From the cell containing the given text, extract its center point as (X, Y) coordinate. 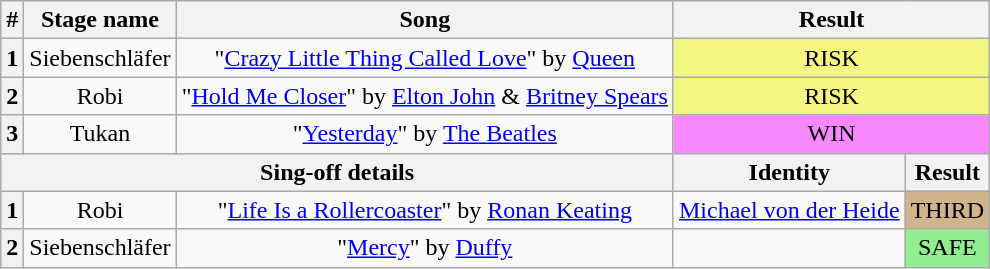
"Hold Me Closer" by Elton John & Britney Spears (424, 96)
Sing-off details (338, 172)
SAFE (947, 248)
Identity (789, 172)
Michael von der Heide (789, 210)
3 (12, 134)
"Yesterday" by The Beatles (424, 134)
WIN (831, 134)
Stage name (100, 20)
"Mercy" by Duffy (424, 248)
"Life Is a Rollercoaster" by Ronan Keating (424, 210)
# (12, 20)
THIRD (947, 210)
Tukan (100, 134)
"Crazy Little Thing Called Love" by Queen (424, 58)
Song (424, 20)
